Return [x, y] of the center of cell containing provided text 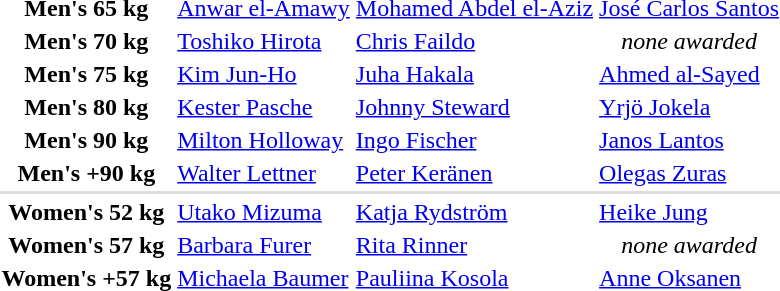
Chris Faildo [474, 41]
Ingo Fischer [474, 140]
Johnny Steward [474, 107]
Milton Holloway [264, 140]
Katja Rydström [474, 212]
Men's +90 kg [86, 173]
Kim Jun-Ho [264, 74]
Men's 80 kg [86, 107]
Men's 70 kg [86, 41]
Utako Mizuma [264, 212]
Women's 52 kg [86, 212]
Kester Pasche [264, 107]
Walter Lettner [264, 173]
Men's 75 kg [86, 74]
Juha Hakala [474, 74]
Barbara Furer [264, 245]
Peter Keränen [474, 173]
Rita Rinner [474, 245]
Women's 57 kg [86, 245]
Toshiko Hirota [264, 41]
Men's 90 kg [86, 140]
